Identify which cell holds the provided text, then report its (x, y) central coordinate. 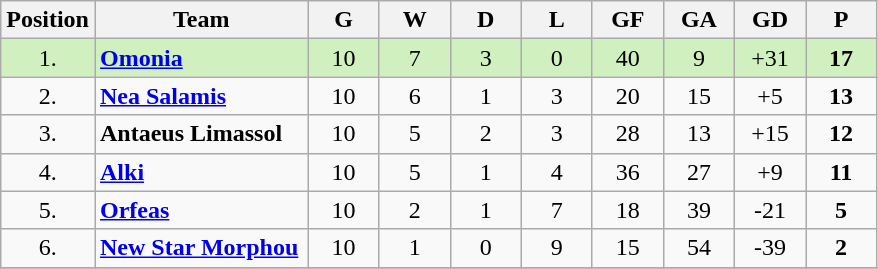
L (556, 20)
GD (770, 20)
39 (698, 210)
6 (414, 96)
2. (48, 96)
36 (628, 172)
1. (48, 58)
G (344, 20)
Orfeas (201, 210)
11 (842, 172)
GA (698, 20)
New Star Morphou (201, 248)
Omonia (201, 58)
4 (556, 172)
+9 (770, 172)
Alki (201, 172)
40 (628, 58)
W (414, 20)
20 (628, 96)
P (842, 20)
18 (628, 210)
Antaeus Limassol (201, 134)
Team (201, 20)
GF (628, 20)
6. (48, 248)
+5 (770, 96)
D (486, 20)
5. (48, 210)
54 (698, 248)
12 (842, 134)
-39 (770, 248)
+15 (770, 134)
-21 (770, 210)
28 (628, 134)
27 (698, 172)
17 (842, 58)
3. (48, 134)
4. (48, 172)
+31 (770, 58)
Nea Salamis (201, 96)
Position (48, 20)
